Identify which cell holds the provided text, then report its (x, y) central coordinate. 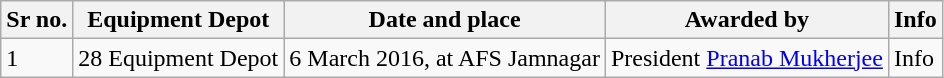
28 Equipment Depot (178, 58)
6 March 2016, at AFS Jamnagar (445, 58)
1 (37, 58)
Sr no. (37, 20)
Date and place (445, 20)
President Pranab Mukherjee (746, 58)
Awarded by (746, 20)
Equipment Depot (178, 20)
